Determine the (X, Y) coordinate at the center of the cell enclosing the given text.  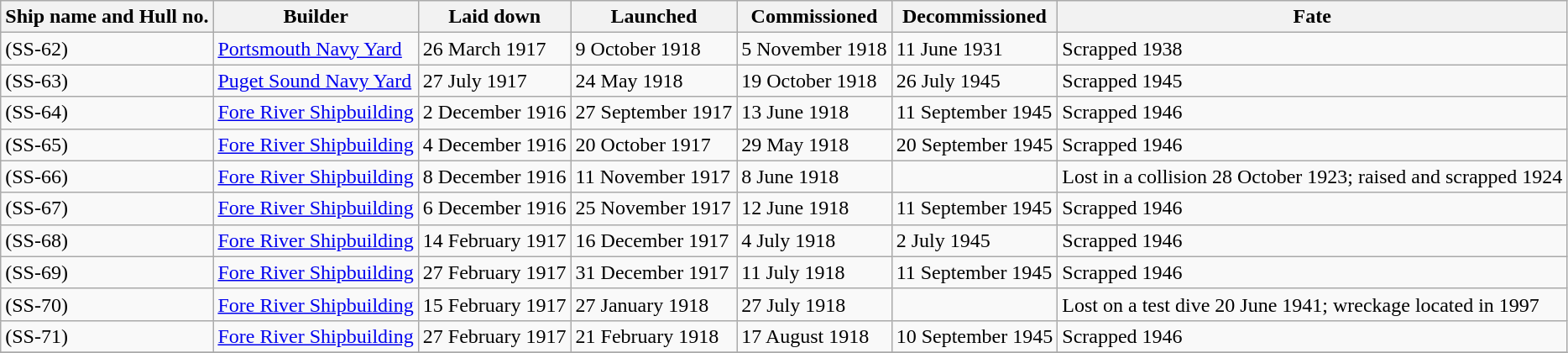
(SS-69) (107, 272)
Decommissioned (975, 17)
Scrapped 1945 (1313, 81)
4 December 1916 (494, 145)
11 November 1917 (654, 176)
13 June 1918 (814, 113)
27 July 1918 (814, 304)
25 November 1917 (654, 208)
(SS-64) (107, 113)
Laid down (494, 17)
5 November 1918 (814, 49)
11 June 1931 (975, 49)
6 December 1916 (494, 208)
Puget Sound Navy Yard (316, 81)
16 December 1917 (654, 240)
Scrapped 1938 (1313, 49)
15 February 1917 (494, 304)
20 September 1945 (975, 145)
11 July 1918 (814, 272)
(SS-70) (107, 304)
8 June 1918 (814, 176)
(SS-67) (107, 208)
26 July 1945 (975, 81)
27 July 1917 (494, 81)
12 June 1918 (814, 208)
2 December 1916 (494, 113)
19 October 1918 (814, 81)
24 May 1918 (654, 81)
Builder (316, 17)
31 December 1917 (654, 272)
(SS-65) (107, 145)
2 July 1945 (975, 240)
29 May 1918 (814, 145)
(SS-68) (107, 240)
14 February 1917 (494, 240)
26 March 1917 (494, 49)
27 September 1917 (654, 113)
21 February 1918 (654, 336)
4 July 1918 (814, 240)
27 January 1918 (654, 304)
(SS-62) (107, 49)
Ship name and Hull no. (107, 17)
8 December 1916 (494, 176)
(SS-66) (107, 176)
Fate (1313, 17)
9 October 1918 (654, 49)
Commissioned (814, 17)
10 September 1945 (975, 336)
17 August 1918 (814, 336)
(SS-63) (107, 81)
Lost on a test dive 20 June 1941; wreckage located in 1997 (1313, 304)
20 October 1917 (654, 145)
Launched (654, 17)
(SS-71) (107, 336)
Lost in a collision 28 October 1923; raised and scrapped 1924 (1313, 176)
Portsmouth Navy Yard (316, 49)
